Return the (X, Y) coordinate for the center point of the cell that contains the specified text.  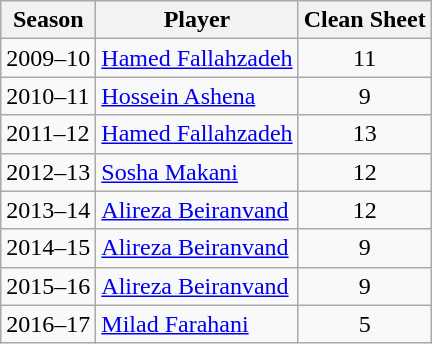
2010–11 (48, 96)
Season (48, 20)
Hossein Ashena (197, 96)
2014–15 (48, 248)
Milad Farahani (197, 324)
2009–10 (48, 58)
2016–17 (48, 324)
11 (364, 58)
5 (364, 324)
2013–14 (48, 210)
13 (364, 134)
Clean Sheet (364, 20)
2011–12 (48, 134)
Sosha Makani (197, 172)
2015–16 (48, 286)
2012–13 (48, 172)
Player (197, 20)
